Find where the given text appears and provide that cell's center as [X, Y] coordinate. 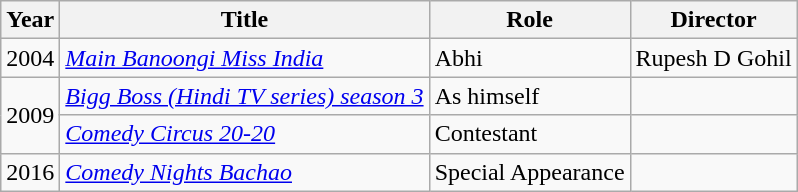
Comedy Nights Bachao [244, 172]
Role [530, 20]
2016 [30, 172]
Abhi [530, 58]
Director [714, 20]
Title [244, 20]
Comedy Circus 20-20 [244, 134]
Bigg Boss (Hindi TV series) season 3 [244, 96]
Main Banoongi Miss India [244, 58]
Special Appearance [530, 172]
2004 [30, 58]
Year [30, 20]
2009 [30, 115]
As himself [530, 96]
Rupesh D Gohil [714, 58]
Contestant [530, 134]
